Find where the given text appears and provide that cell's center as (X, Y) coordinate. 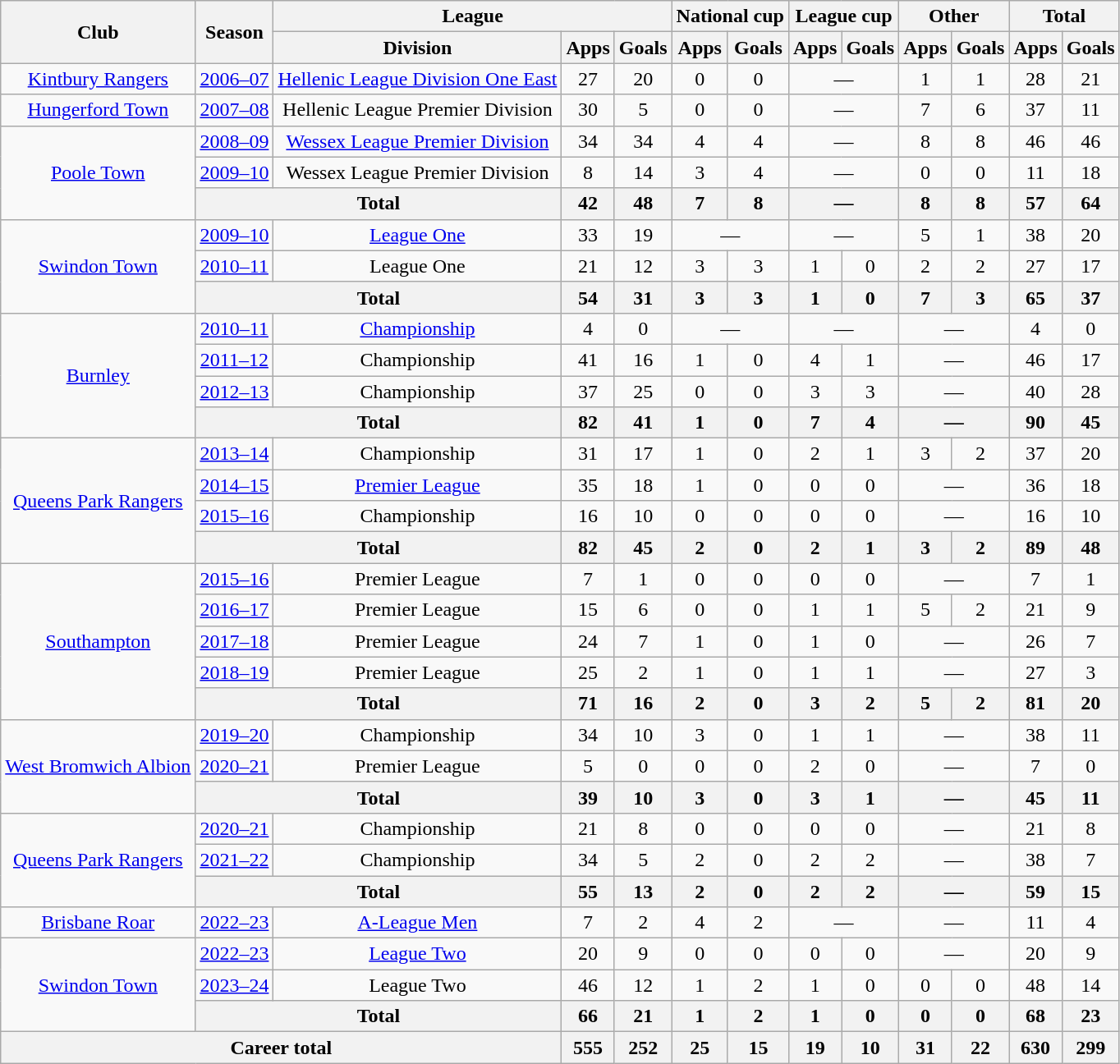
Division (417, 48)
Hellenic League Premier Division (417, 110)
42 (588, 204)
23 (1090, 1016)
2013–14 (235, 454)
Other (954, 16)
66 (588, 1016)
2017–18 (235, 641)
89 (1035, 548)
65 (1035, 297)
33 (588, 235)
A-League Men (417, 923)
League cup (843, 16)
252 (643, 1048)
299 (1090, 1048)
Hungerford Town (99, 110)
40 (1035, 392)
26 (1035, 641)
Season (235, 32)
2019–20 (235, 735)
2016–17 (235, 610)
36 (1035, 485)
2021–22 (235, 860)
22 (980, 1048)
Brisbane Roar (99, 923)
Burnley (99, 375)
2023–24 (235, 985)
Club (99, 32)
55 (588, 891)
2011–12 (235, 360)
57 (1035, 204)
Career total (281, 1048)
13 (643, 891)
64 (1090, 204)
90 (1035, 423)
30 (588, 110)
2006–07 (235, 79)
71 (588, 704)
2008–09 (235, 141)
National cup (730, 16)
League (473, 16)
81 (1035, 704)
59 (1035, 891)
Southampton (99, 641)
555 (588, 1048)
West Bromwich Albion (99, 766)
630 (1035, 1048)
24 (588, 641)
2014–15 (235, 485)
54 (588, 297)
68 (1035, 1016)
2012–13 (235, 392)
Kintbury Rangers (99, 79)
39 (588, 797)
Hellenic League Division One East (417, 79)
35 (588, 485)
Poole Town (99, 172)
2018–19 (235, 672)
2007–08 (235, 110)
